Pinpoint the cell where the given text exists, returning its (x, y) midpoint coordinate. 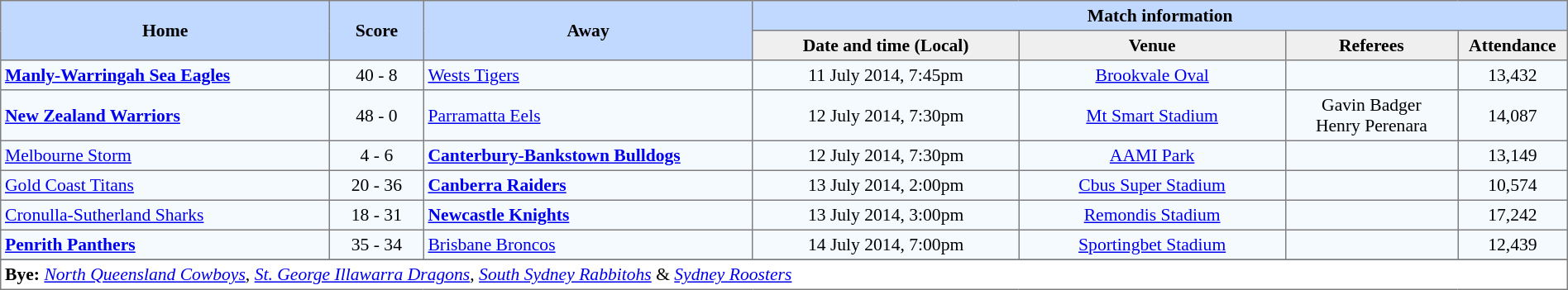
10,574 (1513, 185)
Referees (1371, 45)
12,439 (1513, 245)
Brisbane Broncos (588, 245)
Newcastle Knights (588, 215)
Brookvale Oval (1152, 75)
14 July 2014, 7:00pm (886, 245)
Score (377, 31)
13 July 2014, 2:00pm (886, 185)
Canberra Raiders (588, 185)
Mt Smart Stadium (1152, 116)
Date and time (Local) (886, 45)
Away (588, 31)
35 - 34 (377, 245)
Cbus Super Stadium (1152, 185)
40 - 8 (377, 75)
Home (165, 31)
Gavin BadgerHenry Perenara (1371, 116)
Wests Tigers (588, 75)
AAMI Park (1152, 155)
Melbourne Storm (165, 155)
4 - 6 (377, 155)
Parramatta Eels (588, 116)
13,149 (1513, 155)
Gold Coast Titans (165, 185)
Attendance (1513, 45)
17,242 (1513, 215)
Penrith Panthers (165, 245)
20 - 36 (377, 185)
Sportingbet Stadium (1152, 245)
Canterbury-Bankstown Bulldogs (588, 155)
48 - 0 (377, 116)
Venue (1152, 45)
Cronulla-Sutherland Sharks (165, 215)
Match information (1159, 16)
13 July 2014, 3:00pm (886, 215)
18 - 31 (377, 215)
Bye: North Queensland Cowboys, St. George Illawarra Dragons, South Sydney Rabbitohs & Sydney Roosters (784, 274)
New Zealand Warriors (165, 116)
11 July 2014, 7:45pm (886, 75)
13,432 (1513, 75)
Manly-Warringah Sea Eagles (165, 75)
Remondis Stadium (1152, 215)
14,087 (1513, 116)
